Return [X, Y] of the center of cell containing provided text 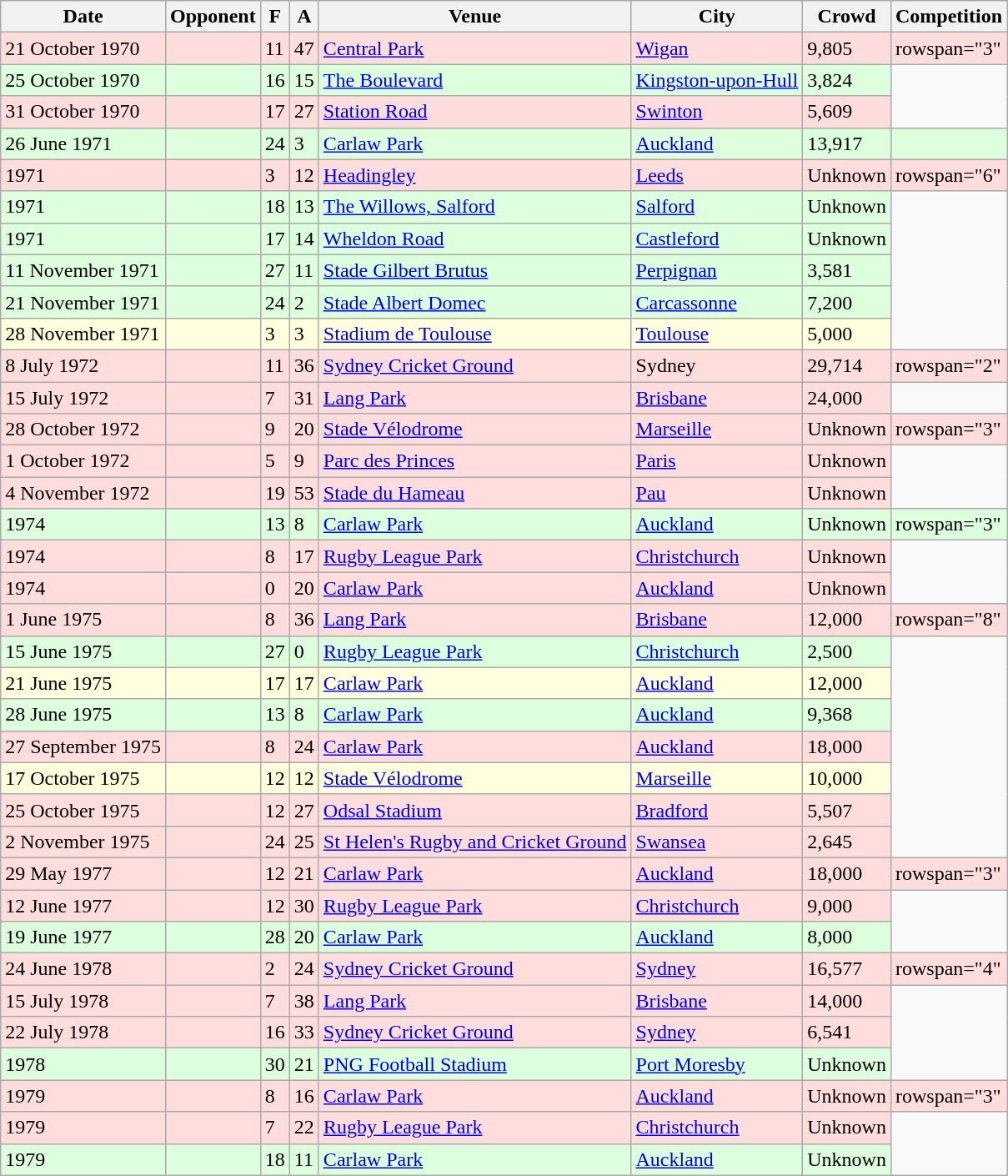
6,541 [847, 1033]
Toulouse [717, 334]
53 [303, 493]
Wheldon Road [475, 239]
31 October 1970 [83, 112]
28 November 1971 [83, 334]
17 October 1975 [83, 778]
12 June 1977 [83, 905]
5,507 [847, 810]
2,645 [847, 842]
Opponent [213, 17]
Swansea [717, 842]
1 October 1972 [83, 461]
7,200 [847, 302]
19 [275, 493]
3,581 [847, 270]
Paris [717, 461]
Carcassonne [717, 302]
Kingston-upon-Hull [717, 80]
Castleford [717, 239]
25 October 1970 [83, 80]
Pau [717, 493]
15 July 1972 [83, 398]
33 [303, 1033]
47 [303, 48]
rowspan="4" [949, 969]
15 June 1975 [83, 651]
Competition [949, 17]
28 June 1975 [83, 715]
28 [275, 937]
15 July 1978 [83, 1001]
4 November 1972 [83, 493]
rowspan="8" [949, 620]
5,609 [847, 112]
24 June 1978 [83, 969]
Wigan [717, 48]
PNG Football Stadium [475, 1064]
rowspan="6" [949, 175]
11 November 1971 [83, 270]
Crowd [847, 17]
16,577 [847, 969]
Stade du Hameau [475, 493]
Date [83, 17]
5,000 [847, 334]
rowspan="2" [949, 365]
10,000 [847, 778]
27 September 1975 [83, 746]
Perpignan [717, 270]
14,000 [847, 1001]
Stade Albert Domec [475, 302]
3,824 [847, 80]
Parc des Princes [475, 461]
38 [303, 1001]
Station Road [475, 112]
Leeds [717, 175]
St Helen's Rugby and Cricket Ground [475, 842]
29,714 [847, 365]
19 June 1977 [83, 937]
22 July 1978 [83, 1033]
Bradford [717, 810]
24,000 [847, 398]
City [717, 17]
1 June 1975 [83, 620]
The Boulevard [475, 80]
Salford [717, 207]
25 October 1975 [83, 810]
Headingley [475, 175]
Central Park [475, 48]
5 [275, 461]
Swinton [717, 112]
21 October 1970 [83, 48]
14 [303, 239]
29 May 1977 [83, 873]
The Willows, Salford [475, 207]
15 [303, 80]
8 July 1972 [83, 365]
Stadium de Toulouse [475, 334]
9,368 [847, 715]
Odsal Stadium [475, 810]
1978 [83, 1064]
2,500 [847, 651]
31 [303, 398]
25 [303, 842]
F [275, 17]
A [303, 17]
22 [303, 1128]
13,917 [847, 143]
28 October 1972 [83, 430]
Port Moresby [717, 1064]
8,000 [847, 937]
21 June 1975 [83, 683]
26 June 1971 [83, 143]
9,805 [847, 48]
21 November 1971 [83, 302]
9,000 [847, 905]
2 November 1975 [83, 842]
Venue [475, 17]
Stade Gilbert Brutus [475, 270]
